Output the (x, y) coordinate of the center of the cell containing the given text.  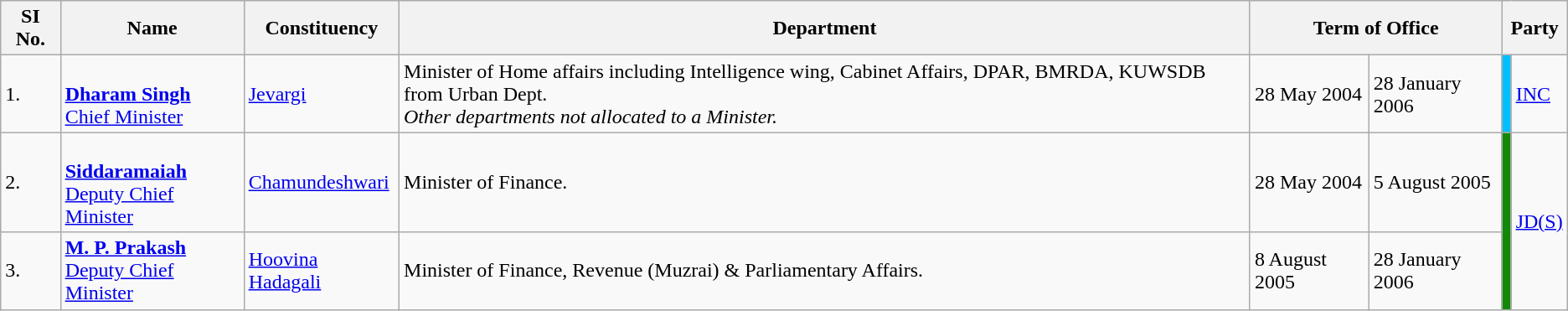
SI No. (30, 29)
Party (1534, 29)
Minister of Finance. (825, 183)
3. (30, 271)
1. (30, 94)
8 August 2005 (1309, 271)
Name (152, 29)
Department (825, 29)
M. P. PrakashDeputy Chief Minister (152, 271)
5 August 2005 (1436, 183)
SiddaramaiahDeputy Chief Minister (152, 183)
INC (1540, 94)
Term of Office (1375, 29)
Dharam SinghChief Minister (152, 94)
JD(S) (1540, 221)
Minister of Finance, Revenue (Muzrai) & Parliamentary Affairs. (825, 271)
Chamundeshwari (322, 183)
Jevargi (322, 94)
Hoovina Hadagali (322, 271)
Constituency (322, 29)
2. (30, 183)
